Search for the cell housing the specified text and yield its (x, y) center coordinate. 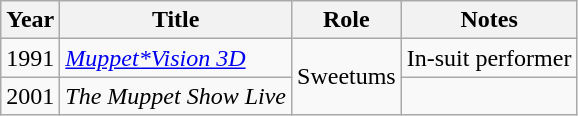
In-suit performer (489, 58)
Title (176, 20)
Sweetums (347, 77)
Role (347, 20)
The Muppet Show Live (176, 96)
2001 (30, 96)
1991 (30, 58)
Notes (489, 20)
Year (30, 20)
Muppet*Vision 3D (176, 58)
